Return (X, Y) of the center of cell containing provided text 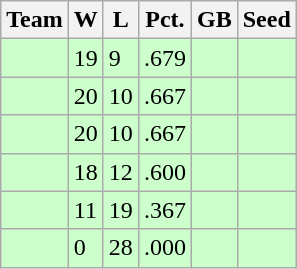
.367 (164, 210)
Seed (266, 20)
L (120, 20)
.000 (164, 248)
18 (86, 172)
0 (86, 248)
28 (120, 248)
Pct. (164, 20)
GB (214, 20)
.600 (164, 172)
W (86, 20)
12 (120, 172)
Team (35, 20)
11 (86, 210)
.679 (164, 58)
9 (120, 58)
